Locate the cell with the specified text and output its [x, y] center coordinate. 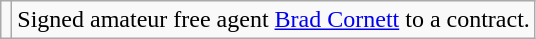
Signed amateur free agent Brad Cornett to a contract. [274, 20]
